Extract the [X, Y] coordinate from the center of the cell holding the provided text.  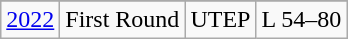
2022 [30, 20]
First Round [122, 20]
UTEP [220, 20]
L 54–80 [302, 20]
